Locate the cell with the specified text and output its [X, Y] center coordinate. 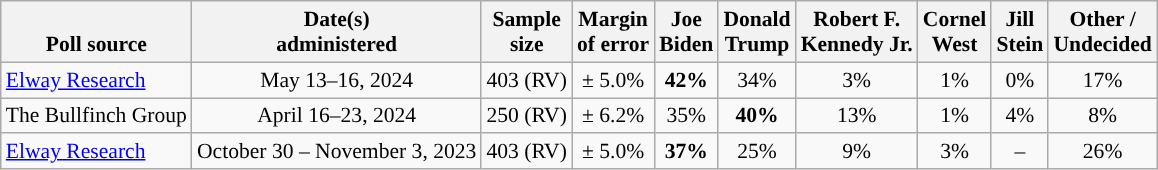
4% [1020, 116]
Marginof error [613, 32]
Date(s)administered [337, 32]
April 16–23, 2024 [337, 116]
JillStein [1020, 32]
250 (RV) [526, 116]
26% [1102, 152]
40% [756, 116]
JoeBiden [686, 32]
42% [686, 80]
37% [686, 152]
Poll source [96, 32]
17% [1102, 80]
Robert F.Kennedy Jr. [857, 32]
DonaldTrump [756, 32]
– [1020, 152]
Samplesize [526, 32]
0% [1020, 80]
34% [756, 80]
35% [686, 116]
CornelWest [955, 32]
October 30 – November 3, 2023 [337, 152]
May 13–16, 2024 [337, 80]
8% [1102, 116]
The Bullfinch Group [96, 116]
25% [756, 152]
13% [857, 116]
± 6.2% [613, 116]
Other /Undecided [1102, 32]
9% [857, 152]
